Scan for the cell matching the given text and deliver its [X, Y] coordinate at center. 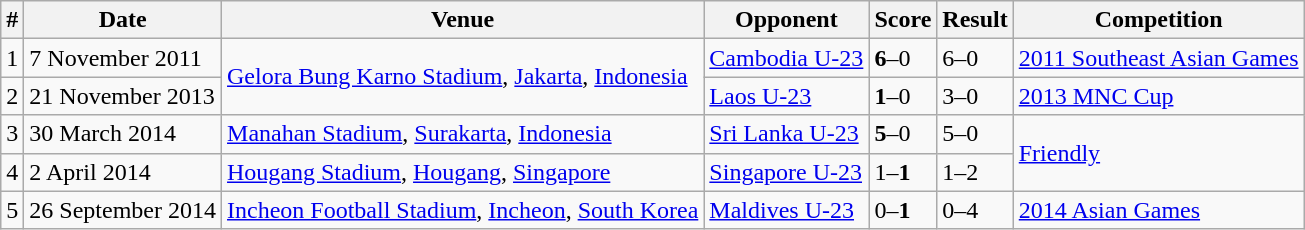
26 September 2014 [123, 210]
4 [12, 172]
Friendly [1158, 153]
7 November 2011 [123, 58]
Result [975, 20]
Competition [1158, 20]
Score [903, 20]
1–0 [903, 96]
2 [12, 96]
Gelora Bung Karno Stadium, Jakarta, Indonesia [463, 77]
Singapore U-23 [786, 172]
Hougang Stadium, Hougang, Singapore [463, 172]
Incheon Football Stadium, Incheon, South Korea [463, 210]
2013 MNC Cup [1158, 96]
3–0 [975, 96]
1–1 [903, 172]
Maldives U-23 [786, 210]
# [12, 20]
5 [12, 210]
3 [12, 134]
0–4 [975, 210]
Laos U-23 [786, 96]
Manahan Stadium, Surakarta, Indonesia [463, 134]
21 November 2013 [123, 96]
Cambodia U-23 [786, 58]
2 April 2014 [123, 172]
0–1 [903, 210]
2011 Southeast Asian Games [1158, 58]
Venue [463, 20]
1 [12, 58]
30 March 2014 [123, 134]
2014 Asian Games [1158, 210]
Sri Lanka U-23 [786, 134]
Date [123, 20]
1–2 [975, 172]
Opponent [786, 20]
